Detect which cell encompasses the target text, then output its (X, Y) center coordinate. 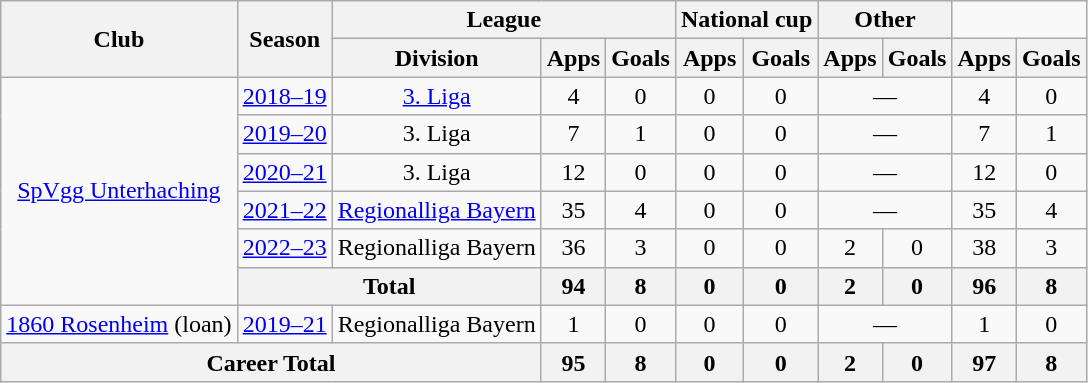
Career Total (271, 362)
96 (984, 286)
2019–20 (284, 134)
38 (984, 248)
2022–23 (284, 248)
SpVgg Unterhaching (119, 191)
2021–22 (284, 210)
1860 Rosenheim (loan) (119, 324)
Other (885, 20)
97 (984, 362)
2018–19 (284, 96)
Total (389, 286)
2019–21 (284, 324)
League (504, 20)
94 (573, 286)
Season (284, 39)
2020–21 (284, 172)
36 (573, 248)
Club (119, 39)
Division (436, 58)
95 (573, 362)
National cup (746, 20)
